Return the [x, y] coordinate for the center point of the cell that contains the specified text.  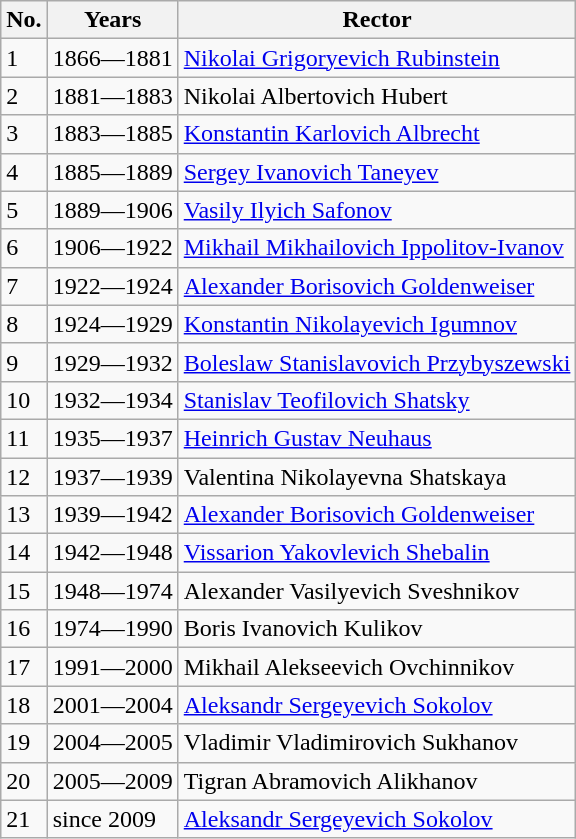
1948—1974 [112, 591]
4 [24, 172]
Valentina Nikolayevna Shatskaya [377, 477]
Tigran Abramovich Alikhanov [377, 781]
16 [24, 629]
1991—2000 [112, 667]
Nikolai Albertovich Hubert [377, 96]
Sergey Ivanovich Taneyev [377, 172]
Konstantin Nikolayevich Igumnov [377, 324]
7 [24, 286]
1922—1924 [112, 286]
11 [24, 438]
2001—2004 [112, 705]
2004—2005 [112, 743]
1929—1932 [112, 362]
Konstantin Karlovich Albrecht [377, 134]
Alexander Vasilyevich Sveshnikov [377, 591]
12 [24, 477]
Vladimir Vladimirovich Sukhanov [377, 743]
17 [24, 667]
8 [24, 324]
Mikhail Mikhailovich Ippolitov-Ivanov [377, 248]
19 [24, 743]
1932—1934 [112, 400]
Nikolai Grigoryevich Rubinstein [377, 58]
5 [24, 210]
14 [24, 553]
Vissarion Yakovlevich Shebalin [377, 553]
18 [24, 705]
21 [24, 819]
6 [24, 248]
since 2009 [112, 819]
1937—1939 [112, 477]
1866—1881 [112, 58]
1889—1906 [112, 210]
1883—1885 [112, 134]
1935—1937 [112, 438]
1924—1929 [112, 324]
Heinrich Gustav Neuhaus [377, 438]
13 [24, 515]
1906—1922 [112, 248]
Vasily Ilyich Safonov [377, 210]
20 [24, 781]
Mikhail Alekseevich Ovchinnikov [377, 667]
Boleslaw Stanislavovich Przybyszewski [377, 362]
2 [24, 96]
1939—1942 [112, 515]
3 [24, 134]
15 [24, 591]
No. [24, 20]
1942—1948 [112, 553]
2005―2009 [112, 781]
1974—1990 [112, 629]
Rector [377, 20]
Boris Ivanovich Kulikov [377, 629]
9 [24, 362]
1885—1889 [112, 172]
Years [112, 20]
10 [24, 400]
1881—1883 [112, 96]
Stanislav Teofilovich Shatsky [377, 400]
1 [24, 58]
